Provide the [X, Y] coordinate of the cell's center where the given text is located.  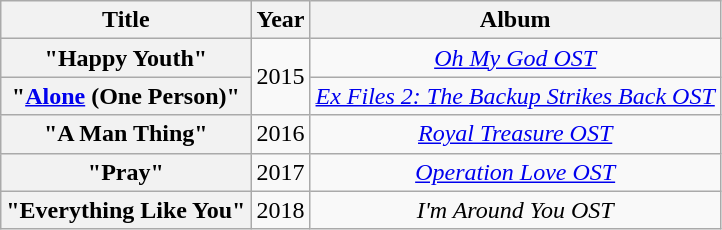
Title [126, 20]
Ex Files 2: The Backup Strikes Back OST [515, 96]
Album [515, 20]
"Everything Like You" [126, 210]
2015 [280, 77]
"A Man Thing" [126, 134]
2016 [280, 134]
"Alone (One Person)" [126, 96]
I'm Around You OST [515, 210]
Operation Love OST [515, 172]
2017 [280, 172]
"Happy Youth" [126, 58]
Year [280, 20]
"Pray" [126, 172]
2018 [280, 210]
Oh My God OST [515, 58]
Royal Treasure OST [515, 134]
